Capture the cell that displays the provided text and extract its (X, Y) central coordinate. 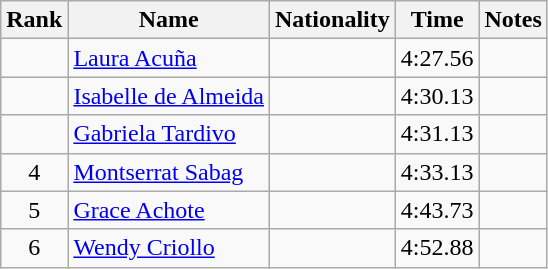
Nationality (333, 20)
4:27.56 (437, 58)
Gabriela Tardivo (169, 134)
4:43.73 (437, 210)
6 (34, 248)
Time (437, 20)
5 (34, 210)
4:31.13 (437, 134)
Rank (34, 20)
Laura Acuña (169, 58)
4:30.13 (437, 96)
Notes (513, 20)
Wendy Criollo (169, 248)
Name (169, 20)
4:52.88 (437, 248)
Isabelle de Almeida (169, 96)
4 (34, 172)
Montserrat Sabag (169, 172)
Grace Achote (169, 210)
4:33.13 (437, 172)
